Scan for the cell matching the given text and deliver its [x, y] coordinate at center. 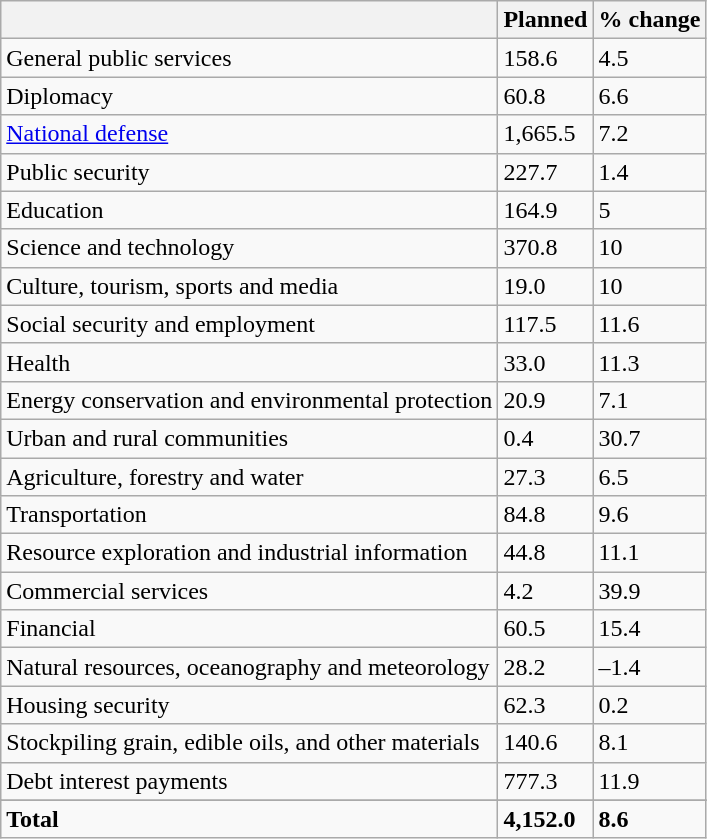
Total [250, 819]
370.8 [546, 248]
11.1 [650, 553]
84.8 [546, 515]
19.0 [546, 286]
Debt interest payments [250, 781]
Social security and employment [250, 324]
0.2 [650, 705]
11.9 [650, 781]
6.5 [650, 477]
Resource exploration and industrial information [250, 553]
Diplomacy [250, 96]
20.9 [546, 400]
% change [650, 20]
Agriculture, forestry and water [250, 477]
Commercial services [250, 591]
33.0 [546, 362]
National defense [250, 134]
158.6 [546, 58]
Stockpiling grain, edible oils, and other materials [250, 743]
–1.4 [650, 667]
140.6 [546, 743]
39.9 [650, 591]
General public services [250, 58]
117.5 [546, 324]
1.4 [650, 172]
9.6 [650, 515]
777.3 [546, 781]
11.6 [650, 324]
Energy conservation and environmental protection [250, 400]
60.8 [546, 96]
7.1 [650, 400]
8.6 [650, 819]
Transportation [250, 515]
Financial [250, 629]
Urban and rural communities [250, 438]
Education [250, 210]
0.4 [546, 438]
Science and technology [250, 248]
5 [650, 210]
60.5 [546, 629]
30.7 [650, 438]
4.5 [650, 58]
Public security [250, 172]
Planned [546, 20]
6.6 [650, 96]
7.2 [650, 134]
15.4 [650, 629]
164.9 [546, 210]
11.3 [650, 362]
Health [250, 362]
27.3 [546, 477]
44.8 [546, 553]
4.2 [546, 591]
4,152.0 [546, 819]
Culture, tourism, sports and media [250, 286]
62.3 [546, 705]
28.2 [546, 667]
8.1 [650, 743]
Housing security [250, 705]
1,665.5 [546, 134]
Natural resources, oceanography and meteorology [250, 667]
227.7 [546, 172]
